For the text-containing cell, return its midpoint in [X, Y] coordinate format. 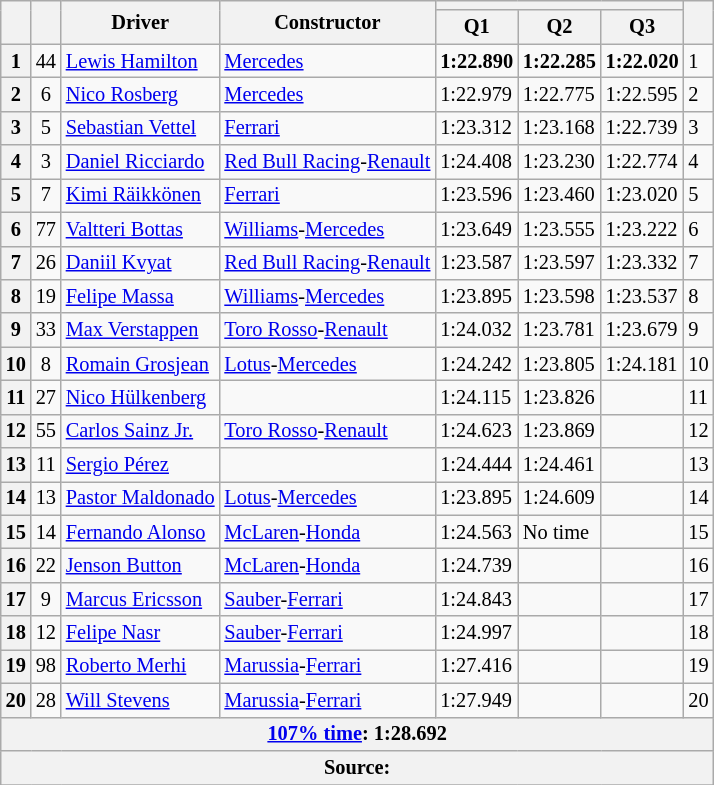
1:22.595 [642, 94]
Daniil Kvyat [140, 263]
1:22.774 [642, 162]
Roberto Merhi [140, 666]
1:23.679 [642, 330]
1:23.222 [642, 229]
1:23.597 [560, 263]
1:24.609 [560, 498]
1:23.312 [476, 128]
1:23.826 [560, 397]
Source: [358, 767]
1:24.242 [476, 364]
Nico Rosberg [140, 94]
33 [46, 330]
Daniel Ricciardo [140, 162]
1:22.285 [560, 61]
1:23.587 [476, 263]
1:24.461 [560, 465]
Driver [140, 22]
1:24.032 [476, 330]
Felipe Nasr [140, 633]
1:23.781 [560, 330]
1:22.020 [642, 61]
Pastor Maldonado [140, 498]
1:24.408 [476, 162]
Marcus Ericsson [140, 599]
1:22.890 [476, 61]
Q3 [642, 27]
Q1 [476, 27]
22 [46, 565]
1:24.997 [476, 633]
Fernando Alonso [140, 532]
1:23.869 [560, 431]
1:23.230 [560, 162]
1:23.805 [560, 364]
1:24.623 [476, 431]
Felipe Massa [140, 296]
1:23.020 [642, 195]
1:23.555 [560, 229]
Q2 [560, 27]
1:23.598 [560, 296]
77 [46, 229]
No time [560, 532]
107% time: 1:28.692 [358, 734]
Kimi Räikkönen [140, 195]
1:23.649 [476, 229]
1:24.843 [476, 599]
1:23.460 [560, 195]
28 [46, 700]
Sergio Pérez [140, 465]
1:23.596 [476, 195]
1:27.949 [476, 700]
44 [46, 61]
26 [46, 263]
Jenson Button [140, 565]
1:23.332 [642, 263]
Will Stevens [140, 700]
1:23.168 [560, 128]
Sebastian Vettel [140, 128]
1:24.739 [476, 565]
1:24.115 [476, 397]
1:22.775 [560, 94]
Carlos Sainz Jr. [140, 431]
55 [46, 431]
Romain Grosjean [140, 364]
1:24.444 [476, 465]
Lewis Hamilton [140, 61]
Nico Hülkenberg [140, 397]
1:24.563 [476, 532]
Constructor [327, 22]
Max Verstappen [140, 330]
1:23.537 [642, 296]
Valtteri Bottas [140, 229]
1:22.739 [642, 128]
1:27.416 [476, 666]
1:24.181 [642, 364]
27 [46, 397]
1:22.979 [476, 94]
98 [46, 666]
